Search for the cell housing the specified text and yield its (X, Y) center coordinate. 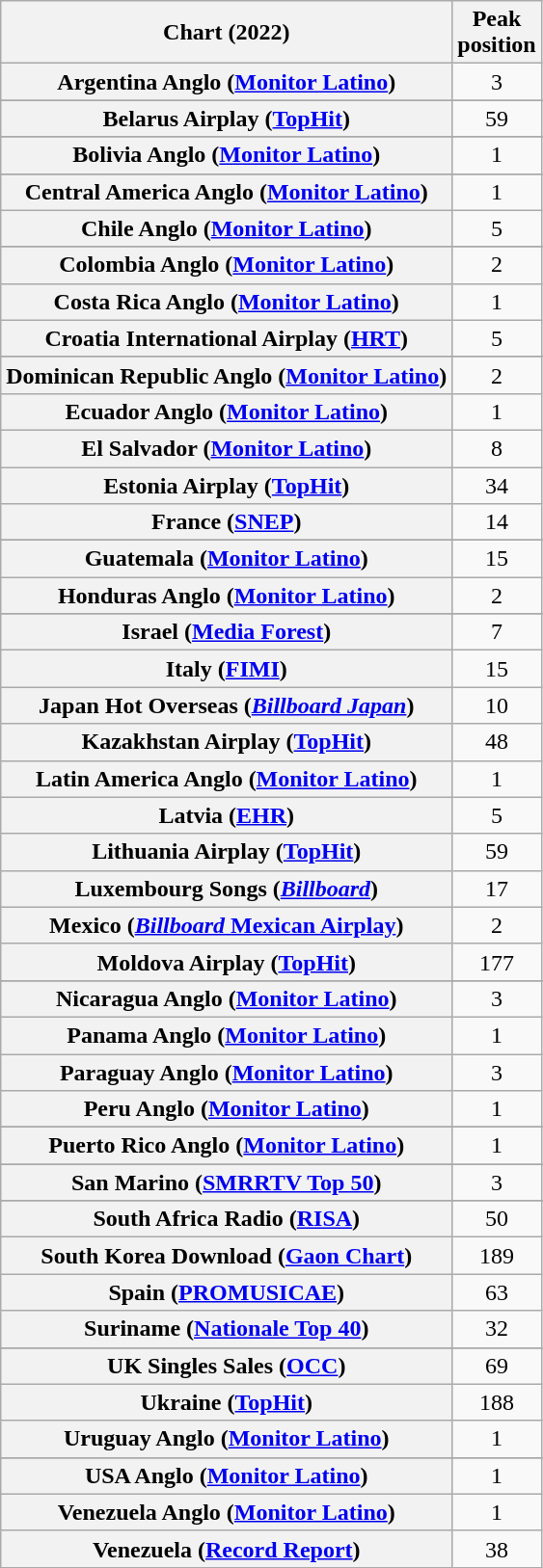
Central America Anglo (Monitor Latino) (227, 192)
Italy (FIMI) (227, 669)
Kazakhstan Airplay (TopHit) (227, 742)
189 (497, 1256)
Venezuela (Record Report) (227, 1549)
Israel (Media Forest) (227, 632)
14 (497, 522)
17 (497, 889)
Ecuador Anglo (Monitor Latino) (227, 412)
France (SNEP) (227, 522)
Latvia (EHR) (227, 815)
Dominican Republic Anglo (Monitor Latino) (227, 375)
Lithuania Airplay (TopHit) (227, 852)
El Salvador (Monitor Latino) (227, 448)
177 (497, 962)
69 (497, 1366)
38 (497, 1549)
Honduras Anglo (Monitor Latino) (227, 596)
Nicaragua Anglo (Monitor Latino) (227, 998)
Costa Rica Anglo (Monitor Latino) (227, 302)
Puerto Rico Anglo (Monitor Latino) (227, 1146)
32 (497, 1329)
188 (497, 1402)
Japan Hot Overseas (Billboard Japan) (227, 705)
Belarus Airplay (TopHit) (227, 119)
63 (497, 1292)
Chile Anglo (Monitor Latino) (227, 228)
10 (497, 705)
Peru Anglo (Monitor Latino) (227, 1109)
Chart (2022) (227, 33)
Panama Anglo (Monitor Latino) (227, 1035)
Spain (PROMUSICAE) (227, 1292)
Mexico (Billboard Mexican Airplay) (227, 925)
Latin America Anglo (Monitor Latino) (227, 779)
7 (497, 632)
Peakposition (497, 33)
Uruguay Anglo (Monitor Latino) (227, 1439)
34 (497, 485)
Bolivia Anglo (Monitor Latino) (227, 155)
Estonia Airplay (TopHit) (227, 485)
USA Anglo (Monitor Latino) (227, 1475)
San Marino (SMRRTV Top 50) (227, 1183)
Suriname (Nationale Top 40) (227, 1329)
South Korea Download (Gaon Chart) (227, 1256)
Guatemala (Monitor Latino) (227, 559)
Moldova Airplay (TopHit) (227, 962)
Ukraine (TopHit) (227, 1402)
Venezuela Anglo (Monitor Latino) (227, 1512)
Croatia International Airplay (HRT) (227, 338)
Luxembourg Songs (Billboard) (227, 889)
Argentina Anglo (Monitor Latino) (227, 82)
Colombia Anglo (Monitor Latino) (227, 265)
50 (497, 1219)
8 (497, 448)
UK Singles Sales (OCC) (227, 1366)
48 (497, 742)
Paraguay Anglo (Monitor Latino) (227, 1073)
South Africa Radio (RISA) (227, 1219)
